Scan for the cell matching the given text and deliver its (x, y) coordinate at center. 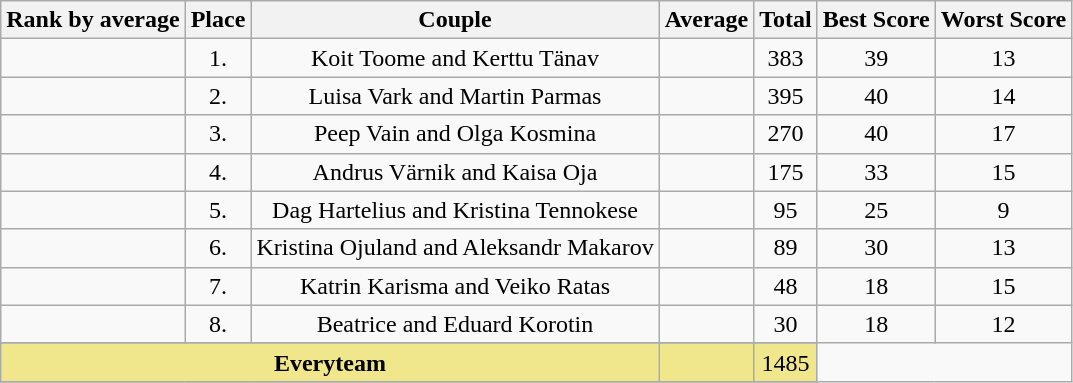
4. (218, 172)
Dag Hartelius and Kristina Tennokese (455, 210)
48 (786, 286)
175 (786, 172)
383 (786, 58)
Beatrice and Eduard Korotin (455, 324)
Everyteam (330, 362)
8. (218, 324)
Katrin Karisma and Veiko Ratas (455, 286)
39 (876, 58)
95 (786, 210)
7. (218, 286)
Koit Toome and Kerttu Tänav (455, 58)
2. (218, 96)
Rank by average (93, 20)
1485 (786, 362)
89 (786, 248)
6. (218, 248)
Kristina Ojuland and Aleksandr Makarov (455, 248)
Worst Score (1004, 20)
25 (876, 210)
Average (706, 20)
395 (786, 96)
3. (218, 134)
17 (1004, 134)
Couple (455, 20)
Total (786, 20)
Andrus Värnik and Kaisa Oja (455, 172)
14 (1004, 96)
33 (876, 172)
Luisa Vark and Martin Parmas (455, 96)
9 (1004, 210)
1. (218, 58)
270 (786, 134)
Peep Vain and Olga Kosmina (455, 134)
Best Score (876, 20)
12 (1004, 324)
Place (218, 20)
5. (218, 210)
